From the cell containing the given text, extract its center point as [x, y] coordinate. 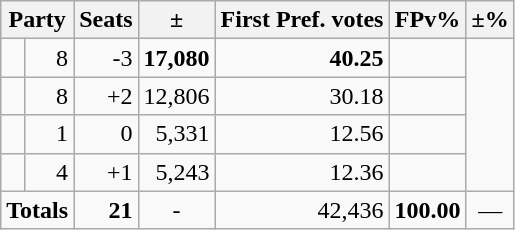
0 [106, 134]
4 [48, 172]
12.36 [302, 172]
- [176, 210]
+1 [106, 172]
Party [38, 20]
+2 [106, 96]
FPv% [428, 20]
100.00 [428, 210]
17,080 [176, 58]
1 [48, 134]
± [176, 20]
5,243 [176, 172]
12.56 [302, 134]
-3 [106, 58]
12,806 [176, 96]
Totals [38, 210]
42,436 [302, 210]
21 [106, 210]
5,331 [176, 134]
±% [490, 20]
— [490, 210]
30.18 [302, 96]
40.25 [302, 58]
Seats [106, 20]
First Pref. votes [302, 20]
